Find where the given text appears and provide that cell's center as [X, Y] coordinate. 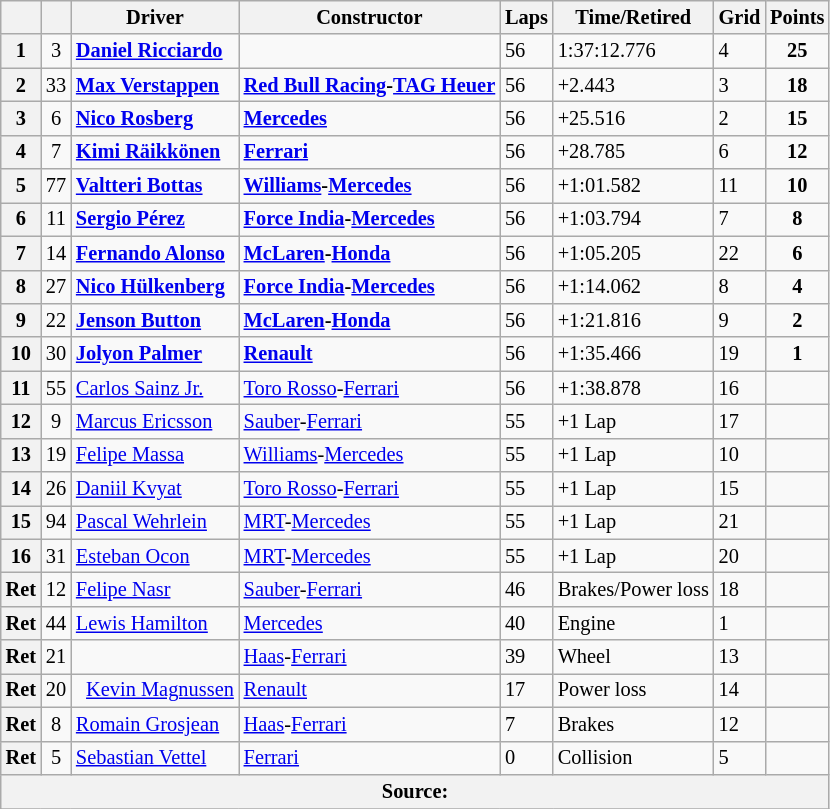
Driver [155, 17]
Power loss [634, 690]
0 [526, 758]
Jenson Button [155, 320]
Collision [634, 758]
Source: [416, 791]
30 [56, 354]
44 [56, 623]
+1:03.794 [634, 219]
+1:05.205 [634, 253]
Laps [526, 17]
Wheel [634, 657]
Jolyon Palmer [155, 354]
Engine [634, 623]
+1:35.466 [634, 354]
33 [56, 85]
1:37:12.776 [634, 51]
31 [56, 556]
Max Verstappen [155, 85]
+28.785 [634, 152]
94 [56, 522]
39 [526, 657]
Nico Rosberg [155, 118]
Brakes [634, 724]
Kevin Magnussen [155, 690]
Fernando Alonso [155, 253]
Carlos Sainz Jr. [155, 388]
Time/Retired [634, 17]
Felipe Nasr [155, 589]
25 [797, 51]
Felipe Massa [155, 455]
40 [526, 623]
+25.516 [634, 118]
Romain Grosjean [155, 724]
Lewis Hamilton [155, 623]
Valtteri Bottas [155, 186]
Points [797, 17]
Daniil Kvyat [155, 489]
Daniel Ricciardo [155, 51]
Nico Hülkenberg [155, 287]
+1:38.878 [634, 388]
27 [56, 287]
+2.443 [634, 85]
Constructor [370, 17]
+1:14.062 [634, 287]
46 [526, 589]
26 [56, 489]
Red Bull Racing-TAG Heuer [370, 85]
Pascal Wehrlein [155, 522]
Sergio Pérez [155, 219]
Grid [740, 17]
Sebastian Vettel [155, 758]
+1:01.582 [634, 186]
Marcus Ericsson [155, 421]
77 [56, 186]
Esteban Ocon [155, 556]
Kimi Räikkönen [155, 152]
+1:21.816 [634, 320]
Brakes/Power loss [634, 589]
